Return the (x, y) coordinate for the center point of the cell that contains the specified text.  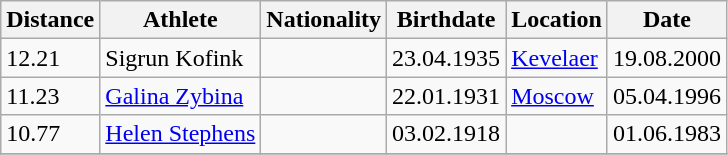
Location (557, 20)
Date (666, 20)
05.04.1996 (666, 96)
22.01.1931 (446, 96)
23.04.1935 (446, 58)
Sigrun Kofink (180, 58)
Nationality (324, 20)
Moscow (557, 96)
19.08.2000 (666, 58)
11.23 (50, 96)
Kevelaer (557, 58)
Distance (50, 20)
Athlete (180, 20)
Galina Zybina (180, 96)
12.21 (50, 58)
03.02.1918 (446, 134)
Birthdate (446, 20)
01.06.1983 (666, 134)
10.77 (50, 134)
Helen Stephens (180, 134)
